Output the (X, Y) coordinate of the center of the cell containing the given text.  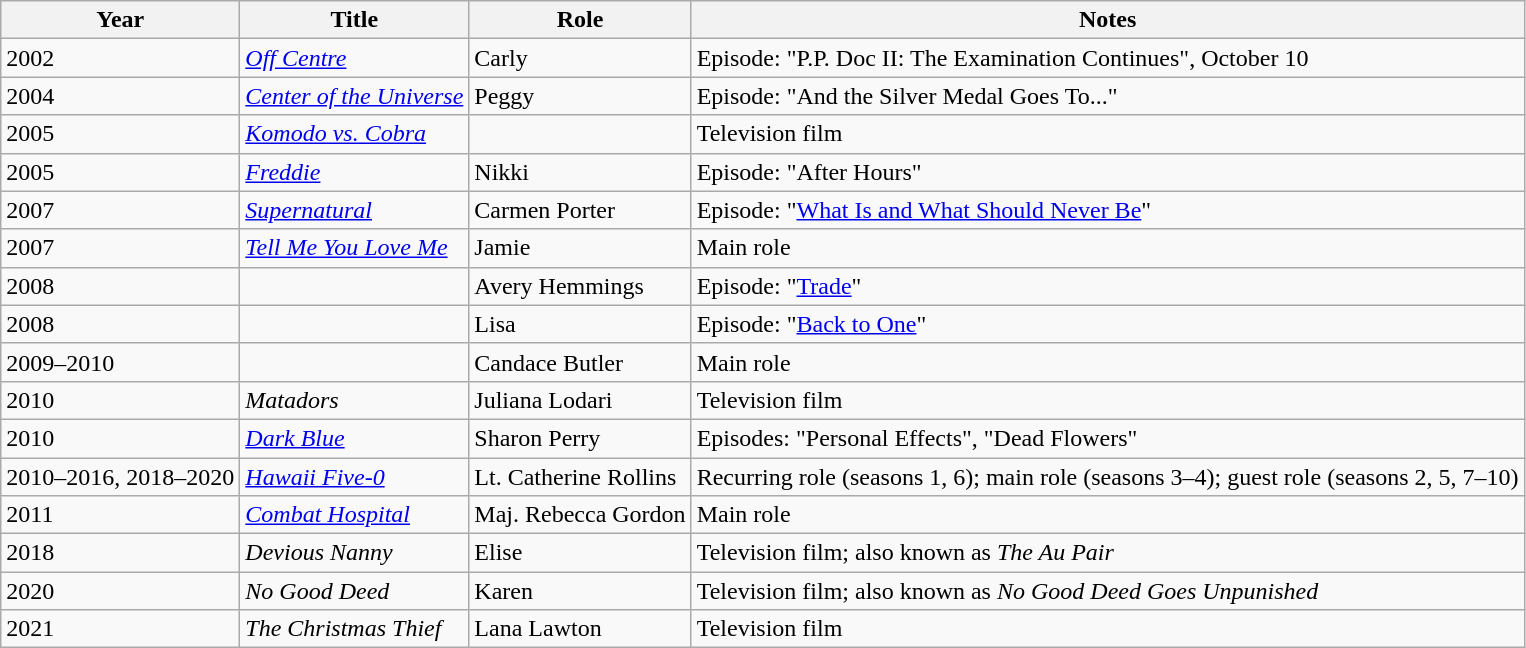
2020 (120, 591)
Sharon Perry (580, 438)
Jamie (580, 248)
Carly (580, 58)
Title (354, 20)
Episode: "After Hours" (1108, 172)
2021 (120, 629)
Year (120, 20)
2009–2010 (120, 362)
Lt. Catherine Rollins (580, 477)
Devious Nanny (354, 553)
2011 (120, 515)
2018 (120, 553)
Supernatural (354, 210)
Karen (580, 591)
Dark Blue (354, 438)
Center of the Universe (354, 96)
Juliana Lodari (580, 400)
Hawaii Five-0 (354, 477)
Notes (1108, 20)
Role (580, 20)
Freddie (354, 172)
Tell Me You Love Me (354, 248)
Episodes: "Personal Effects", "Dead Flowers" (1108, 438)
Nikki (580, 172)
Episode: "P.P. Doc II: The Examination Continues", October 10 (1108, 58)
Episode: "What Is and What Should Never Be" (1108, 210)
Television film; also known as No Good Deed Goes Unpunished (1108, 591)
2004 (120, 96)
Lana Lawton (580, 629)
Off Centre (354, 58)
Episode: "Back to One" (1108, 324)
2010–2016, 2018–2020 (120, 477)
Episode: "And the Silver Medal Goes To..." (1108, 96)
Matadors (354, 400)
Television film; also known as The Au Pair (1108, 553)
Episode: "Trade" (1108, 286)
The Christmas Thief (354, 629)
Combat Hospital (354, 515)
Lisa (580, 324)
Maj. Rebecca Gordon (580, 515)
2002 (120, 58)
Peggy (580, 96)
Elise (580, 553)
Recurring role (seasons 1, 6); main role (seasons 3–4); guest role (seasons 2, 5, 7–10) (1108, 477)
Carmen Porter (580, 210)
Avery Hemmings (580, 286)
No Good Deed (354, 591)
Candace Butler (580, 362)
Komodo vs. Cobra (354, 134)
